Return the [x, y] coordinate for the center point of the cell that contains the specified text.  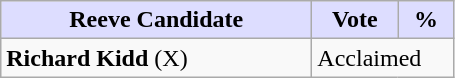
Vote [355, 20]
Acclaimed [383, 58]
Richard Kidd (X) [156, 58]
Reeve Candidate [156, 20]
% [426, 20]
